Identify which cell holds the provided text, then report its [X, Y] central coordinate. 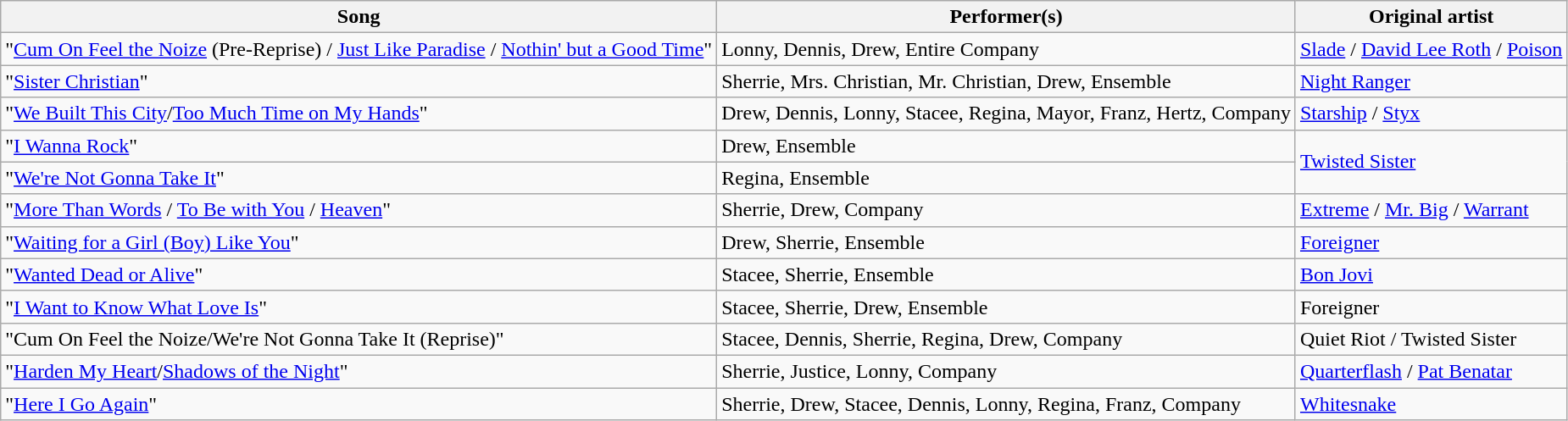
Sherrie, Drew, Stacee, Dennis, Lonny, Regina, Franz, Company [1007, 404]
Bon Jovi [1431, 274]
Sherrie, Justice, Lonny, Company [1007, 371]
Extreme / Mr. Big / Warrant [1431, 210]
Song [359, 17]
Stacee, Sherrie, Ensemble [1007, 274]
"I Wanna Rock" [359, 146]
Sherrie, Mrs. Christian, Mr. Christian, Drew, Ensemble [1007, 81]
Twisted Sister [1431, 162]
"We're Not Gonna Take It" [359, 178]
Whitesnake [1431, 404]
"More Than Words / To Be with You / Heaven" [359, 210]
Starship / Styx [1431, 114]
Slade / David Lee Roth / Poison [1431, 49]
Stacee, Dennis, Sherrie, Regina, Drew, Company [1007, 339]
Regina, Ensemble [1007, 178]
Stacee, Sherrie, Drew, Ensemble [1007, 307]
"Cum On Feel the Noize/We're Not Gonna Take It (Reprise)" [359, 339]
Drew, Dennis, Lonny, Stacee, Regina, Mayor, Franz, Hertz, Company [1007, 114]
"Wanted Dead or Alive" [359, 274]
Original artist [1431, 17]
"Waiting for a Girl (Boy) Like You" [359, 242]
"Here I Go Again" [359, 404]
Drew, Ensemble [1007, 146]
Quarterflash / Pat Benatar [1431, 371]
"Sister Christian" [359, 81]
Sherrie, Drew, Company [1007, 210]
Drew, Sherrie, Ensemble [1007, 242]
"I Want to Know What Love Is" [359, 307]
Performer(s) [1007, 17]
"Cum On Feel the Noize (Pre-Reprise) / Just Like Paradise / Nothin' but a Good Time" [359, 49]
"We Built This City/Too Much Time on My Hands" [359, 114]
Quiet Riot / Twisted Sister [1431, 339]
"Harden My Heart/Shadows of the Night" [359, 371]
Night Ranger [1431, 81]
Lonny, Dennis, Drew, Entire Company [1007, 49]
